Provide the (x, y) coordinate of the cell's center where the given text is located.  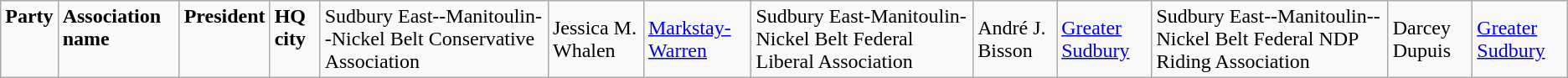
Sudbury East--Manitoulin--Nickel Belt Conservative Association (434, 39)
HQ city (295, 39)
Association name (119, 39)
Markstay-Warren (697, 39)
Sudbury East--Manitoulin--Nickel Belt Federal NDP Riding Association (1270, 39)
President (224, 39)
Jessica M. Whalen (596, 39)
Sudbury East-Manitoulin-Nickel Belt Federal Liberal Association (863, 39)
Darcey Dupuis (1431, 39)
André J. Bisson (1015, 39)
Party (29, 39)
